Extract the (X, Y) coordinate from the center of the cell holding the provided text.  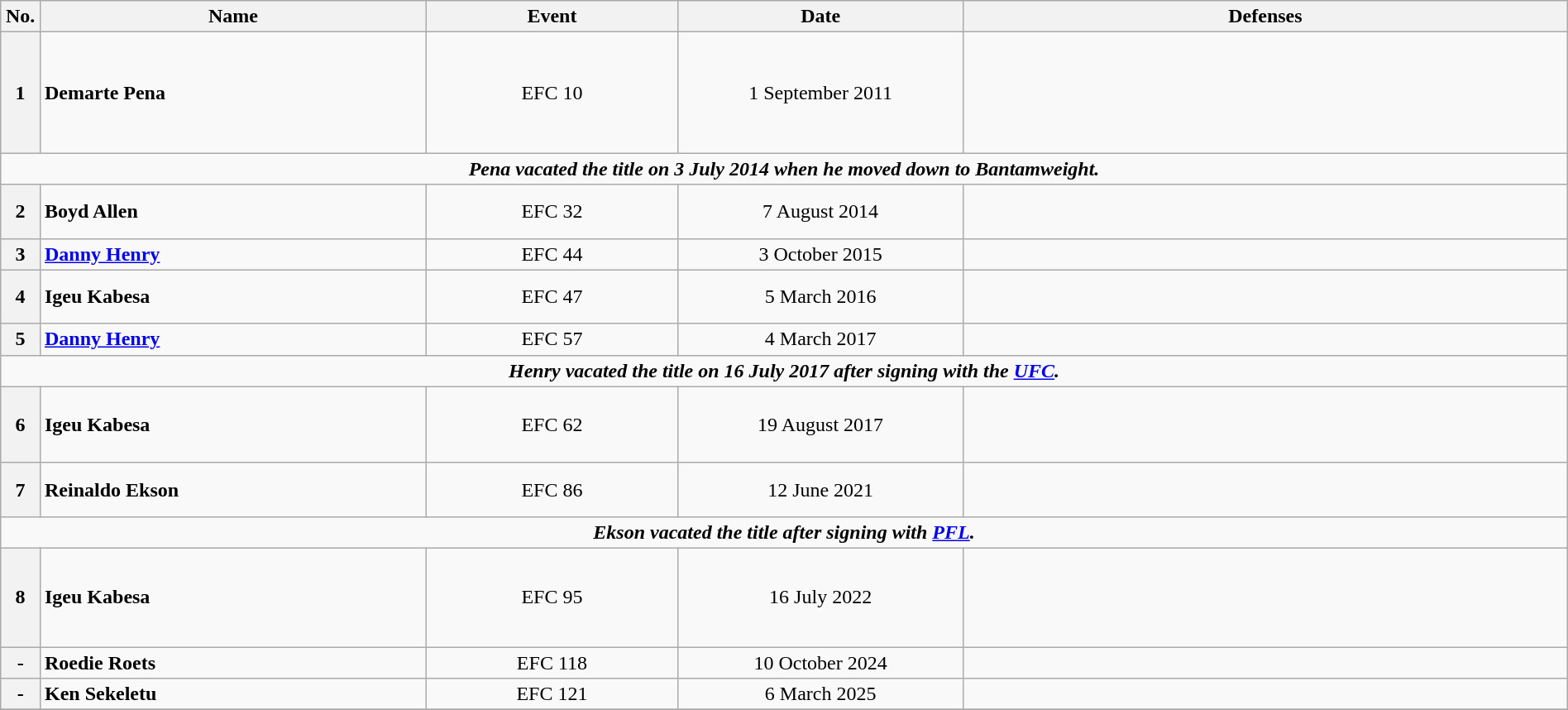
EFC 32 (552, 212)
EFC 95 (552, 597)
No. (21, 17)
Roedie Roets (233, 663)
6 (21, 425)
7 (21, 490)
EFC 10 (552, 93)
Date (820, 17)
19 August 2017 (820, 425)
EFC 62 (552, 425)
1 (21, 93)
Reinaldo Ekson (233, 490)
3 October 2015 (820, 254)
Demarte Pena (233, 93)
6 March 2025 (820, 694)
EFC 121 (552, 694)
7 August 2014 (820, 212)
Henry vacated the title on 16 July 2017 after signing with the UFC. (784, 371)
10 October 2024 (820, 663)
Defenses (1265, 17)
5 (21, 339)
2 (21, 212)
5 March 2016 (820, 296)
8 (21, 597)
Pena vacated the title on 3 July 2014 when he moved down to Bantamweight. (784, 169)
Boyd Allen (233, 212)
EFC 57 (552, 339)
EFC 44 (552, 254)
EFC 86 (552, 490)
Name (233, 17)
1 September 2011 (820, 93)
Event (552, 17)
12 June 2021 (820, 490)
Ekson vacated the title after signing with PFL. (784, 532)
4 (21, 296)
EFC 47 (552, 296)
EFC 118 (552, 663)
Ken Sekeletu (233, 694)
3 (21, 254)
16 July 2022 (820, 597)
4 March 2017 (820, 339)
